Output the [X, Y] coordinate of the center of the cell containing the given text.  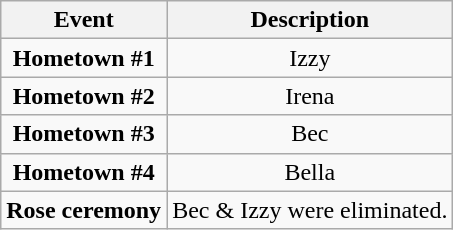
Hometown #2 [84, 96]
Event [84, 20]
Bec & Izzy were eliminated. [310, 210]
Bec [310, 134]
Bella [310, 172]
Hometown #1 [84, 58]
Izzy [310, 58]
Hometown #3 [84, 134]
Hometown #4 [84, 172]
Description [310, 20]
Irena [310, 96]
Rose ceremony [84, 210]
